Identify which cell holds the provided text, then report its [x, y] central coordinate. 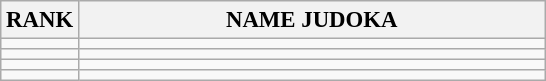
NAME JUDOKA [312, 20]
RANK [40, 20]
